Scan for the cell matching the given text and deliver its (x, y) coordinate at center. 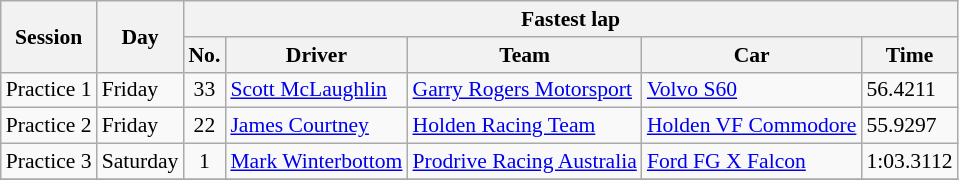
Mark Winterbottom (316, 162)
James Courtney (316, 126)
1 (204, 162)
Volvo S60 (752, 90)
Time (909, 55)
56.4211 (909, 90)
33 (204, 90)
Car (752, 55)
Practice 1 (49, 90)
Saturday (140, 162)
22 (204, 126)
Holden Racing Team (524, 126)
Day (140, 36)
1:03.3112 (909, 162)
Holden VF Commodore (752, 126)
No. (204, 55)
Practice 3 (49, 162)
Driver (316, 55)
55.9297 (909, 126)
Prodrive Racing Australia (524, 162)
Session (49, 36)
Garry Rogers Motorsport (524, 90)
Fastest lap (570, 19)
Team (524, 55)
Practice 2 (49, 126)
Scott McLaughlin (316, 90)
Ford FG X Falcon (752, 162)
